From the cell containing the given text, extract its center point as (X, Y) coordinate. 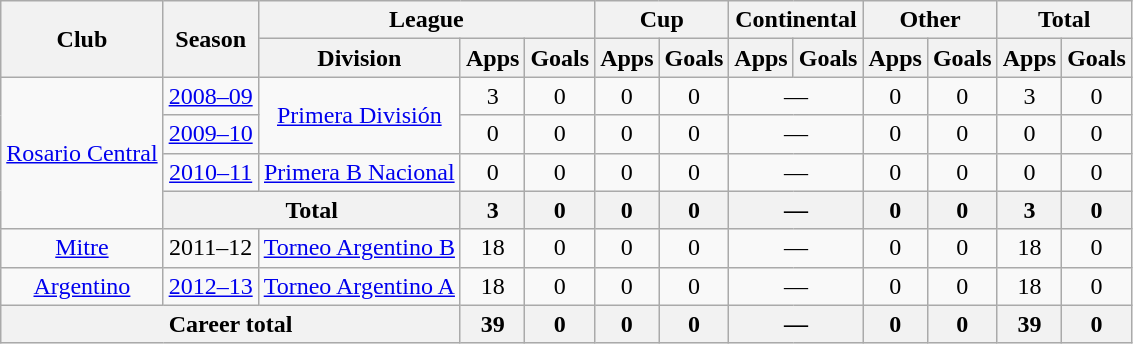
2011–12 (210, 248)
Torneo Argentino A (359, 286)
2008–09 (210, 96)
Other (930, 20)
Rosario Central (82, 153)
Mitre (82, 248)
Season (210, 39)
2012–13 (210, 286)
Primera B Nacional (359, 172)
Cup (662, 20)
Primera División (359, 115)
League (426, 20)
2010–11 (210, 172)
Club (82, 39)
Division (359, 58)
Torneo Argentino B (359, 248)
Career total (231, 324)
2009–10 (210, 134)
Argentino (82, 286)
Continental (796, 20)
